Identify which cell holds the provided text, then report its (x, y) central coordinate. 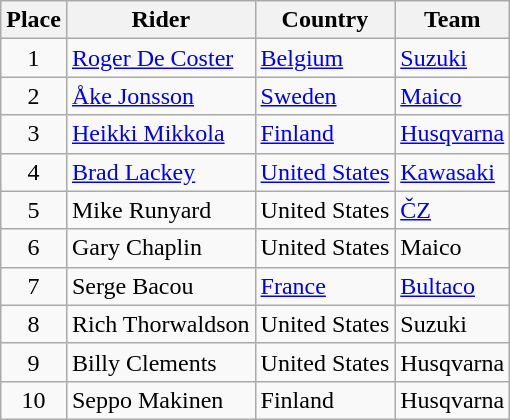
Billy Clements (160, 362)
Serge Bacou (160, 286)
Åke Jonsson (160, 96)
Heikki Mikkola (160, 134)
3 (34, 134)
Team (452, 20)
Bultaco (452, 286)
Kawasaki (452, 172)
Sweden (325, 96)
Seppo Makinen (160, 400)
Country (325, 20)
7 (34, 286)
Belgium (325, 58)
Rich Thorwaldson (160, 324)
Mike Runyard (160, 210)
6 (34, 248)
2 (34, 96)
Gary Chaplin (160, 248)
Roger De Coster (160, 58)
10 (34, 400)
9 (34, 362)
8 (34, 324)
Rider (160, 20)
ČZ (452, 210)
5 (34, 210)
France (325, 286)
Place (34, 20)
1 (34, 58)
Brad Lackey (160, 172)
4 (34, 172)
